Provide the (X, Y) coordinate of the cell's center where the given text is located.  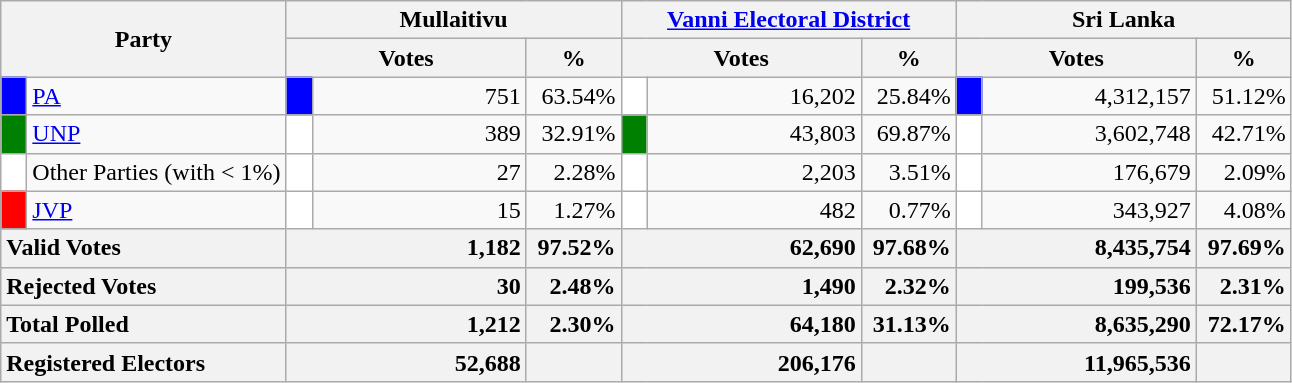
62,690 (741, 248)
1,182 (406, 248)
389 (419, 134)
Other Parties (with < 1%) (156, 172)
206,176 (741, 362)
64,180 (741, 324)
63.54% (574, 96)
343,927 (1089, 210)
42.71% (1244, 134)
2.32% (908, 286)
11,965,536 (1076, 362)
Vanni Electoral District (788, 20)
751 (419, 96)
1,490 (741, 286)
4,312,157 (1089, 96)
32.91% (574, 134)
2.30% (574, 324)
4.08% (1244, 210)
199,536 (1076, 286)
97.52% (574, 248)
0.77% (908, 210)
1,212 (406, 324)
Rejected Votes (144, 286)
482 (754, 210)
Mullaitivu (454, 20)
25.84% (908, 96)
31.13% (908, 324)
2.09% (1244, 172)
72.17% (1244, 324)
15 (419, 210)
176,679 (1089, 172)
69.87% (908, 134)
51.12% (1244, 96)
27 (419, 172)
UNP (156, 134)
97.69% (1244, 248)
2.28% (574, 172)
2.48% (574, 286)
16,202 (754, 96)
JVP (156, 210)
30 (406, 286)
1.27% (574, 210)
2.31% (1244, 286)
PA (156, 96)
Party (144, 39)
97.68% (908, 248)
3.51% (908, 172)
Valid Votes (144, 248)
3,602,748 (1089, 134)
52,688 (406, 362)
43,803 (754, 134)
2,203 (754, 172)
Sri Lanka (1124, 20)
Registered Electors (144, 362)
8,435,754 (1076, 248)
Total Polled (144, 324)
8,635,290 (1076, 324)
